Identify which cell holds the provided text, then report its (X, Y) central coordinate. 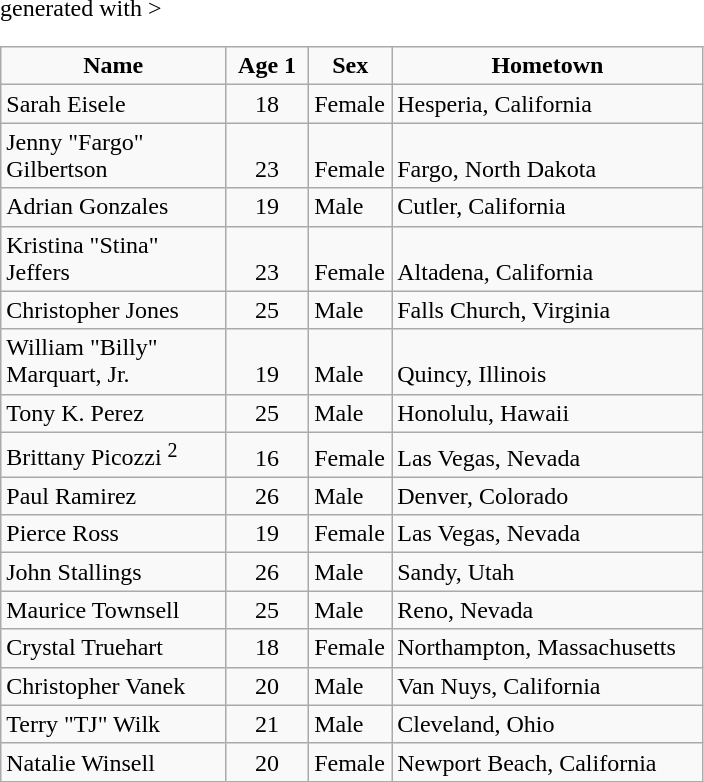
21 (268, 724)
Newport Beach, California (548, 762)
Hesperia, California (548, 104)
Altadena, California (548, 258)
Falls Church, Virginia (548, 310)
Denver, Colorado (548, 496)
Northampton, Massachusetts (548, 648)
William "Billy" Marquart, Jr. (114, 362)
Christopher Vanek (114, 686)
Christopher Jones (114, 310)
Maurice Townsell (114, 610)
Adrian Gonzales (114, 207)
16 (268, 454)
John Stallings (114, 572)
Cleveland, Ohio (548, 724)
Kristina "Stina" Jeffers (114, 258)
Brittany Picozzi 2 (114, 454)
Name (114, 66)
Fargo, North Dakota (548, 156)
Sandy, Utah (548, 572)
Tony K. Perez (114, 413)
Cutler, California (548, 207)
Van Nuys, California (548, 686)
Natalie Winsell (114, 762)
Honolulu, Hawaii (548, 413)
Crystal Truehart (114, 648)
Paul Ramirez (114, 496)
Reno, Nevada (548, 610)
Terry "TJ" Wilk (114, 724)
Age 1 (268, 66)
Sarah Eisele (114, 104)
Sex (350, 66)
Quincy, Illinois (548, 362)
Hometown (548, 66)
Pierce Ross (114, 534)
Jenny "Fargo" Gilbertson (114, 156)
